For the text-containing cell, return its midpoint in (x, y) coordinate format. 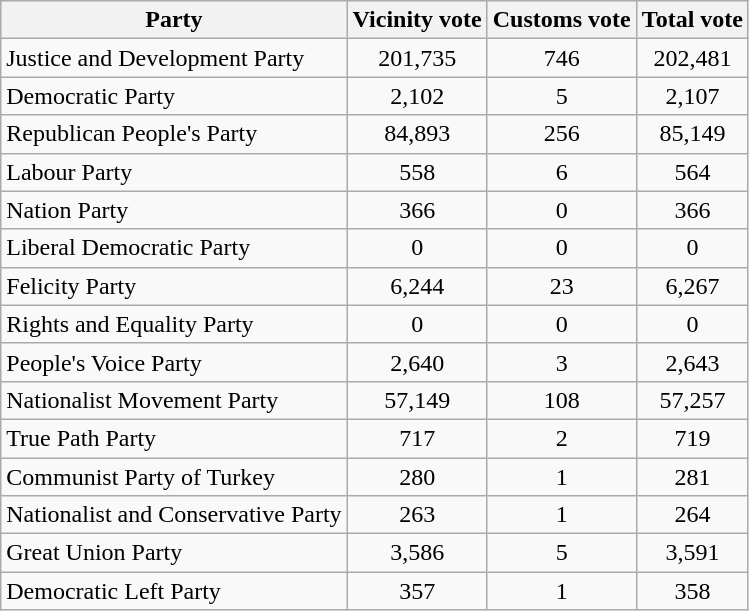
Vicinity vote (417, 20)
Labour Party (174, 172)
Customs vote (562, 20)
Nationalist Movement Party (174, 400)
264 (692, 515)
Republican People's Party (174, 134)
201,735 (417, 58)
Justice and Development Party (174, 58)
358 (692, 591)
85,149 (692, 134)
Communist Party of Turkey (174, 477)
2 (562, 438)
2,102 (417, 96)
2,643 (692, 362)
357 (417, 591)
564 (692, 172)
Democratic Left Party (174, 591)
Democratic Party (174, 96)
23 (562, 286)
558 (417, 172)
3,591 (692, 553)
57,257 (692, 400)
746 (562, 58)
Party (174, 20)
108 (562, 400)
6,267 (692, 286)
263 (417, 515)
84,893 (417, 134)
280 (417, 477)
3 (562, 362)
719 (692, 438)
6 (562, 172)
True Path Party (174, 438)
2,107 (692, 96)
2,640 (417, 362)
6,244 (417, 286)
People's Voice Party (174, 362)
57,149 (417, 400)
Great Union Party (174, 553)
717 (417, 438)
256 (562, 134)
Liberal Democratic Party (174, 248)
Felicity Party (174, 286)
202,481 (692, 58)
Rights and Equality Party (174, 324)
281 (692, 477)
Total vote (692, 20)
Nationalist and Conservative Party (174, 515)
Nation Party (174, 210)
3,586 (417, 553)
